Determine the (x, y) coordinate at the center of the cell enclosing the given text.  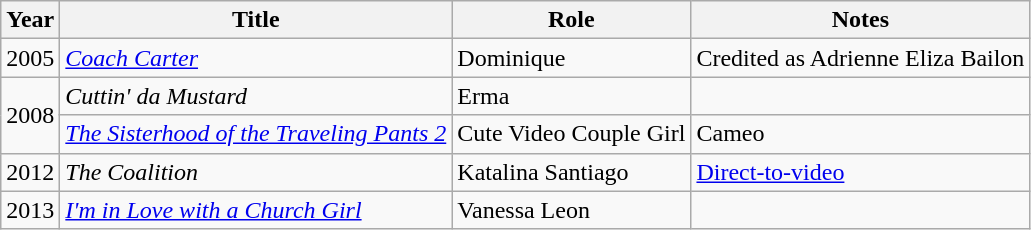
Vanessa Leon (572, 210)
Year (30, 20)
Cameo (860, 134)
Cuttin' da Mustard (256, 96)
Credited as Adrienne Eliza Bailon (860, 58)
Dominique (572, 58)
Katalina Santiago (572, 172)
Erma (572, 96)
2005 (30, 58)
The Sisterhood of the Traveling Pants 2 (256, 134)
Cute Video Couple Girl (572, 134)
Role (572, 20)
I'm in Love with a Church Girl (256, 210)
Title (256, 20)
Notes (860, 20)
2013 (30, 210)
The Coalition (256, 172)
2008 (30, 115)
2012 (30, 172)
Coach Carter (256, 58)
Direct-to-video (860, 172)
